Locate the cell with the specified text and output its [x, y] center coordinate. 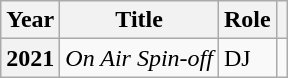
2021 [30, 58]
Year [30, 20]
DJ [247, 58]
On Air Spin-off [140, 58]
Title [140, 20]
Role [247, 20]
